Provide the [x, y] coordinate of the cell's center where the given text is located.  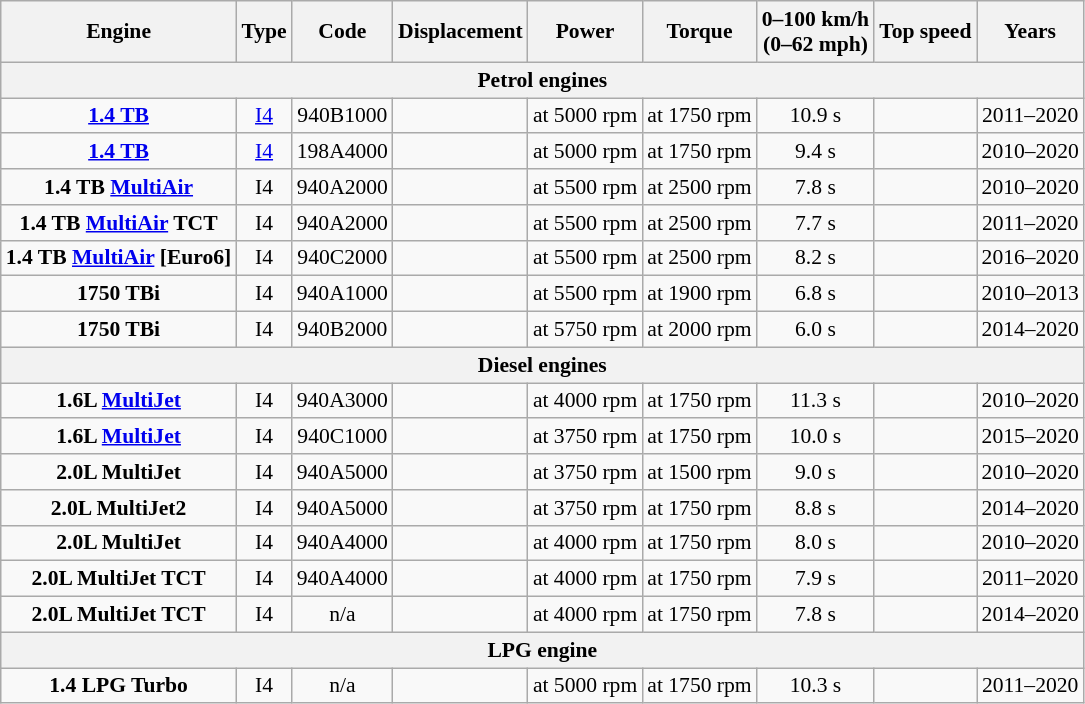
at 2000 rpm [699, 330]
1.4 LPG Turbo [119, 686]
Petrol engines [542, 80]
Power [585, 32]
940C2000 [342, 258]
9.0 s [816, 472]
2010–2013 [1030, 294]
940B2000 [342, 330]
10.3 s [816, 686]
Type [264, 32]
7.9 s [816, 579]
at 1500 rpm [699, 472]
LPG engine [542, 650]
940C1000 [342, 437]
9.4 s [816, 152]
8.0 s [816, 543]
940A3000 [342, 401]
Top speed [925, 32]
11.3 s [816, 401]
1.4 TB MultiAir [Euro6] [119, 258]
Displacement [460, 32]
940B1000 [342, 116]
8.2 s [816, 258]
Code [342, 32]
2016–2020 [1030, 258]
940A1000 [342, 294]
0–100 km/h(0–62 mph) [816, 32]
7.7 s [816, 223]
10.9 s [816, 116]
8.8 s [816, 508]
6.0 s [816, 330]
Years [1030, 32]
Diesel engines [542, 365]
1.4 TB MultiAir TCT [119, 223]
1.4 TB MultiAir [119, 187]
at 5750 rpm [585, 330]
Engine [119, 32]
2.0L MultiJet2 [119, 508]
at 1900 rpm [699, 294]
198A4000 [342, 152]
10.0 s [816, 437]
2015–2020 [1030, 437]
Torque [699, 32]
6.8 s [816, 294]
